From the cell containing the given text, extract its center point as (x, y) coordinate. 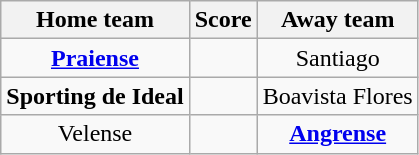
Home team (95, 20)
Sporting de Ideal (95, 96)
Santiago (338, 58)
Velense (95, 134)
Score (223, 20)
Away team (338, 20)
Praiense (95, 58)
Angrense (338, 134)
Boavista Flores (338, 96)
